Find where the given text appears and provide that cell's center as [x, y] coordinate. 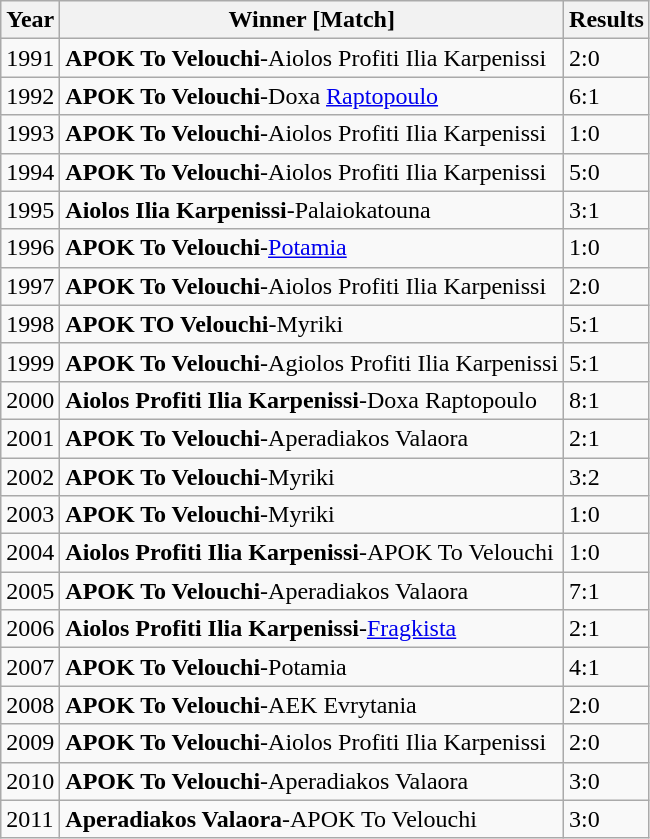
Results [607, 20]
2006 [30, 629]
1996 [30, 248]
2007 [30, 667]
2003 [30, 515]
Aperadiakos Valaora-APOK To Velouchi [312, 819]
5:0 [607, 172]
3:1 [607, 210]
1999 [30, 362]
1991 [30, 58]
8:1 [607, 400]
1993 [30, 134]
Aiolos Profiti Ilia Karpenissi-Doxa Raptopoulo [312, 400]
1992 [30, 96]
2009 [30, 743]
2010 [30, 781]
4:1 [607, 667]
3:2 [607, 477]
2004 [30, 553]
2011 [30, 819]
APOK TO Velouchi-Myriki [312, 324]
1998 [30, 324]
1997 [30, 286]
Aiolos Profiti Ilia Karpenissi-Fragkista [312, 629]
Year [30, 20]
7:1 [607, 591]
Aiolos Ilia Karpenissi-Palaiokatouna [312, 210]
APOK To Velouchi-Agiolos Profiti Ilia Karpenissi [312, 362]
2000 [30, 400]
Winner [Match] [312, 20]
2008 [30, 705]
2005 [30, 591]
1995 [30, 210]
APOK To Velouchi-AEK Evrytania [312, 705]
6:1 [607, 96]
2002 [30, 477]
2001 [30, 438]
1994 [30, 172]
APOK To Velouchi-Doxa Raptopoulo [312, 96]
Aiolos Profiti Ilia Karpenissi-APOK To Velouchi [312, 553]
